Scan for the cell matching the given text and deliver its (x, y) coordinate at center. 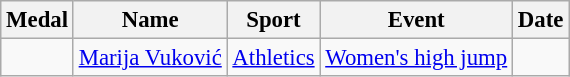
Sport (274, 20)
Women's high jump (416, 58)
Event (416, 20)
Date (541, 20)
Marija Vuković (150, 58)
Name (150, 20)
Athletics (274, 58)
Medal (38, 20)
